Pinpoint the cell where the given text exists, returning its [X, Y] midpoint coordinate. 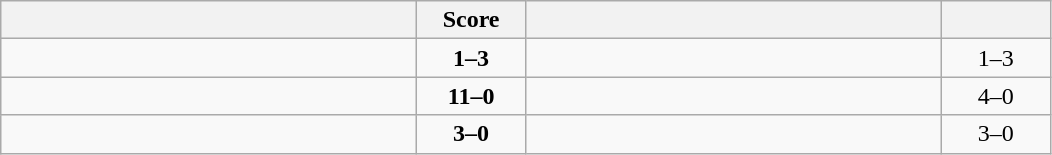
4–0 [996, 96]
Score [472, 20]
11–0 [472, 96]
